Find where the given text appears and provide that cell's center as [x, y] coordinate. 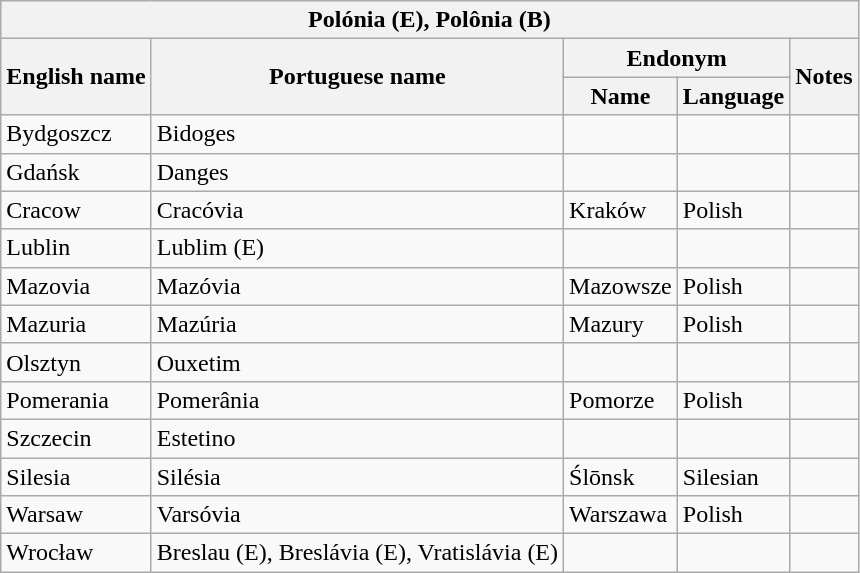
Gdańsk [76, 172]
Silésia [357, 477]
Mazóvia [357, 286]
Mazowsze [621, 286]
Lublin [76, 248]
Bydgoszcz [76, 134]
Polónia (E), Polônia (B) [430, 20]
Cracóvia [357, 210]
Warsaw [76, 515]
Varsóvia [357, 515]
Mazovia [76, 286]
Estetino [357, 438]
Ouxetim [357, 362]
Breslau (E), Breslávia (E), Vratislávia (E) [357, 553]
Endonym [677, 58]
Language [733, 96]
Pomerania [76, 400]
Wrocław [76, 553]
Silesian [733, 477]
Ślōnsk [621, 477]
Mazuria [76, 324]
Bidoges [357, 134]
Cracow [76, 210]
English name [76, 77]
Danges [357, 172]
Warszawa [621, 515]
Olsztyn [76, 362]
Kraków [621, 210]
Pomorze [621, 400]
Mazury [621, 324]
Notes [824, 77]
Lublim (E) [357, 248]
Name [621, 96]
Pomerânia [357, 400]
Portuguese name [357, 77]
Mazúria [357, 324]
Silesia [76, 477]
Szczecin [76, 438]
